Scan for the cell matching the given text and deliver its (x, y) coordinate at center. 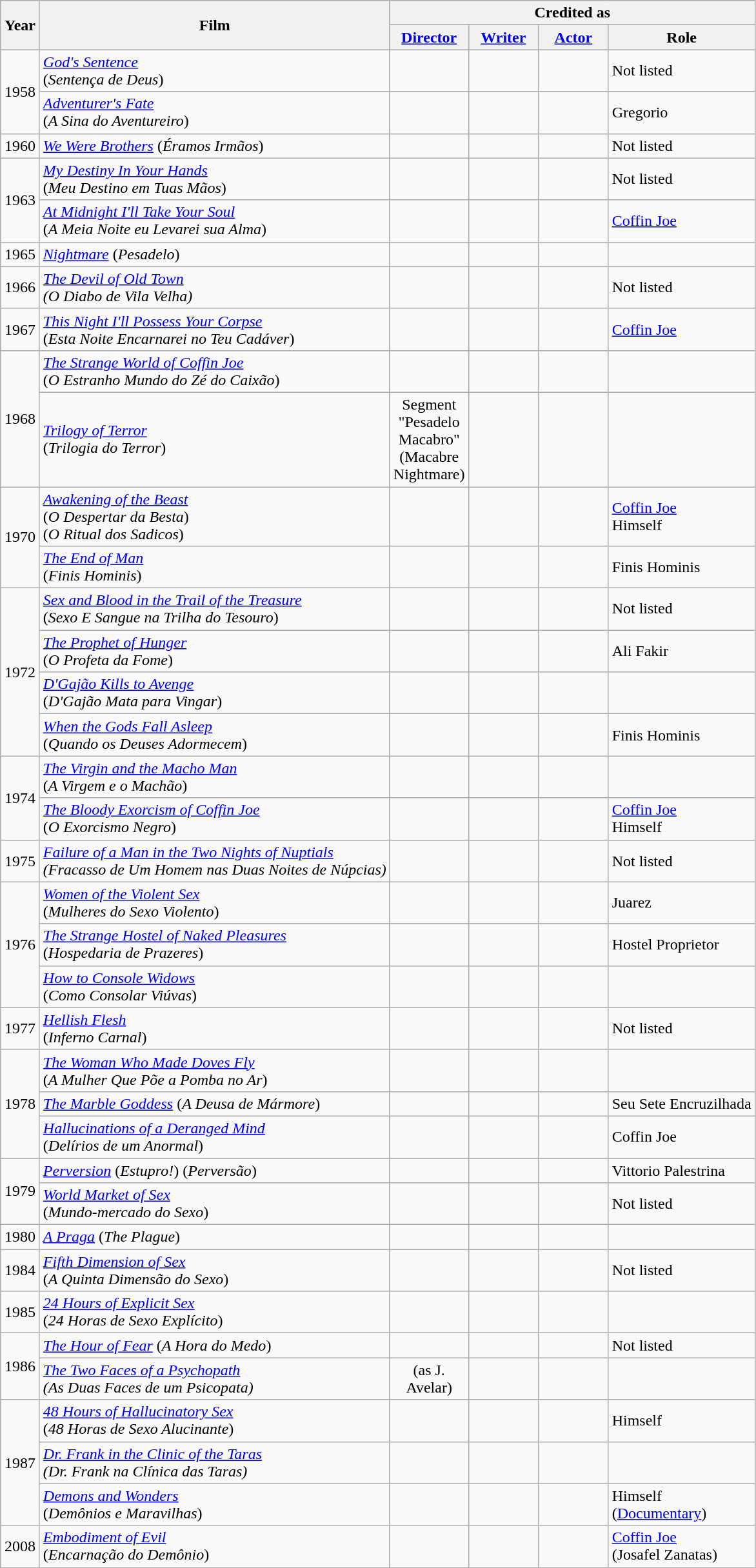
Writer (503, 37)
God's Sentence(Sentença de Deus) (214, 71)
1972 (21, 672)
Ali Fakir (681, 651)
Hallucinations of a Deranged Mind(Delírios de um Anormal) (214, 1136)
The Two Faces of a Psychopath(As Duas Faces de um Psicopata) (214, 1379)
The End of Man(Finis Hominis) (214, 568)
Awakening of the Beast(O Despertar da Besta)(O Ritual dos Sadicos) (214, 516)
Segment "Pesadelo Macabro"(Macabre Nightmare) (429, 439)
1960 (21, 146)
1977 (21, 1028)
1985 (21, 1312)
24 Hours of Explicit Sex(24 Horas de Sexo Explícito) (214, 1312)
We Were Brothers (Éramos Irmãos) (214, 146)
The Strange World of Coffin Joe(O Estranho Mundo do Zé do Caixão) (214, 372)
48 Hours of Hallucinatory Sex(48 Horas de Sexo Alucinante) (214, 1420)
A Praga (The Plague) (214, 1237)
Trilogy of Terror(Trilogia do Terror) (214, 439)
My Destiny In Your Hands(Meu Destino em Tuas Mãos) (214, 179)
The Virgin and the Macho Man(A Virgem e o Machão) (214, 777)
Fifth Dimension of Sex(A Quinta Dimensão do Sexo) (214, 1271)
The Hour of Fear (A Hora do Medo) (214, 1345)
1987 (21, 1463)
1984 (21, 1271)
1965 (21, 254)
Gregorio (681, 112)
The Devil of Old Town(O Diabo de Vila Velha) (214, 288)
1986 (21, 1366)
1968 (21, 418)
The Marble Goddess (A Deusa de Mármore) (214, 1104)
1975 (21, 860)
Hostel Proprietor (681, 944)
At Midnight I'll Take Your Soul(A Meia Noite eu Levarei sua Alma) (214, 221)
Failure of a Man in the Two Nights of Nuptials(Fracasso de Um Homem nas Duas Noites de Núpcias) (214, 860)
Director (429, 37)
The Strange Hostel of Naked Pleasures(Hospedaria de Prazeres) (214, 944)
1970 (21, 537)
1979 (21, 1192)
Film (214, 25)
1967 (21, 329)
1980 (21, 1237)
Nightmare (Pesadelo) (214, 254)
1966 (21, 288)
Perversion (Estupro!) (Perversão) (214, 1171)
Hellish Flesh(Inferno Carnal) (214, 1028)
Coffin Joe(Josafel Zanatas) (681, 1547)
Year (21, 25)
Women of the Violent Sex(Mulheres do Sexo Violento) (214, 903)
Sex and Blood in the Trail of the Treasure(Sexo E Sangue na Trilha do Tesouro) (214, 609)
Adventurer's Fate(A Sina do Aventureiro) (214, 112)
2008 (21, 1547)
(as J. Avelar) (429, 1379)
Seu Sete Encruzilhada (681, 1104)
Credited as (572, 13)
The Woman Who Made Doves Fly(A Mulher Que Põe a Pomba no Ar) (214, 1071)
D'Gajão Kills to Avenge(D'Gajão Mata para Vingar) (214, 693)
Actor (574, 37)
Demons and Wonders(Demônios e Maravilhas) (214, 1504)
1976 (21, 944)
When the Gods Fall Asleep(Quando os Deuses Adormecem) (214, 735)
This Night I'll Possess Your Corpse(Esta Noite Encarnarei no Teu Cadáver) (214, 329)
Role (681, 37)
Himself(Documentary) (681, 1504)
Himself (681, 1420)
The Bloody Exorcism of Coffin Joe(O Exorcismo Negro) (214, 819)
World Market of Sex(Mundo-mercado do Sexo) (214, 1204)
The Prophet of Hunger(O Profeta da Fome) (214, 651)
1974 (21, 798)
Vittorio Palestrina (681, 1171)
Juarez (681, 903)
1958 (21, 92)
1963 (21, 200)
1978 (21, 1104)
How to Console Widows(Como Consolar Viúvas) (214, 987)
Dr. Frank in the Clinic of the Taras(Dr. Frank na Clínica das Taras) (214, 1463)
Embodiment of Evil(Encarnação do Demônio) (214, 1547)
